Identify which cell holds the provided text, then report its (X, Y) central coordinate. 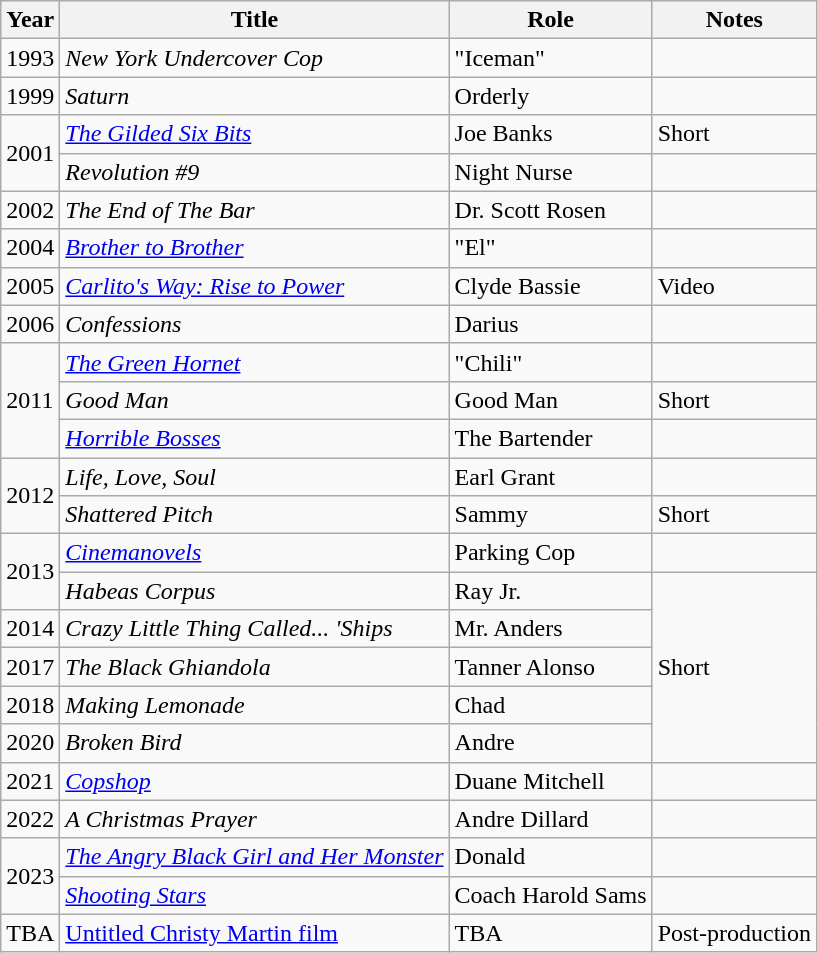
Post-production (734, 933)
2022 (30, 819)
New York Undercover Cop (254, 58)
2002 (30, 210)
Shattered Pitch (254, 515)
Untitled Christy Martin film (254, 933)
Parking Cop (550, 553)
Habeas Corpus (254, 591)
Night Nurse (550, 172)
2005 (30, 286)
The End of The Bar (254, 210)
Copshop (254, 781)
The Black Ghiandola (254, 667)
Video (734, 286)
Brother to Brother (254, 248)
Life, Love, Soul (254, 477)
A Christmas Prayer (254, 819)
"El" (550, 248)
Clyde Bassie (550, 286)
Sammy (550, 515)
Broken Bird (254, 743)
Role (550, 20)
Duane Mitchell (550, 781)
Orderly (550, 96)
The Bartender (550, 438)
Andre (550, 743)
2004 (30, 248)
"Chili" (550, 362)
2014 (30, 629)
Ray Jr. (550, 591)
Horrible Bosses (254, 438)
Dr. Scott Rosen (550, 210)
2013 (30, 572)
Year (30, 20)
Donald (550, 857)
"Iceman" (550, 58)
2018 (30, 705)
Darius (550, 324)
Joe Banks (550, 134)
Notes (734, 20)
Crazy Little Thing Called... 'Ships (254, 629)
Coach Harold Sams (550, 895)
Confessions (254, 324)
The Gilded Six Bits (254, 134)
1993 (30, 58)
1999 (30, 96)
Chad (550, 705)
Andre Dillard (550, 819)
Cinemanovels (254, 553)
The Green Hornet (254, 362)
Revolution #9 (254, 172)
Shooting Stars (254, 895)
2006 (30, 324)
Earl Grant (550, 477)
Title (254, 20)
2021 (30, 781)
2012 (30, 496)
Carlito's Way: Rise to Power (254, 286)
2020 (30, 743)
2011 (30, 400)
2023 (30, 876)
Saturn (254, 96)
The Angry Black Girl and Her Monster (254, 857)
Making Lemonade (254, 705)
2001 (30, 153)
Mr. Anders (550, 629)
Tanner Alonso (550, 667)
2017 (30, 667)
